Provide the (X, Y) coordinate of the cell's center where the given text is located.  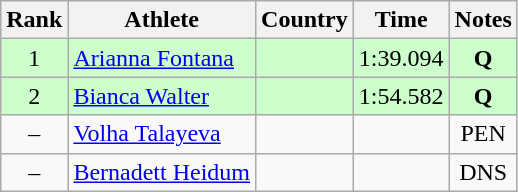
1 (34, 58)
Bernadett Heidum (162, 172)
1:54.582 (401, 96)
Country (305, 20)
Bianca Walter (162, 96)
Volha Talayeva (162, 134)
Notes (483, 20)
Rank (34, 20)
1:39.094 (401, 58)
DNS (483, 172)
PEN (483, 134)
2 (34, 96)
Time (401, 20)
Arianna Fontana (162, 58)
Athlete (162, 20)
